Return [x, y] of the center of cell containing provided text 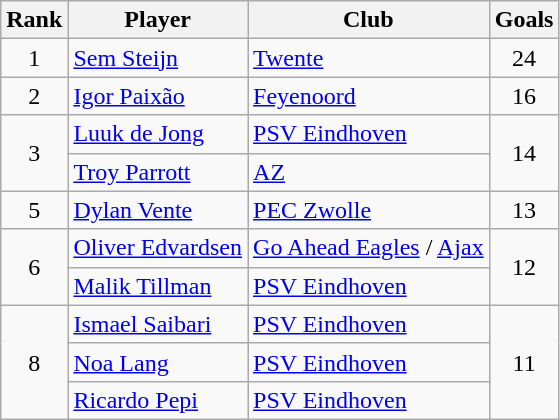
Ricardo Pepi [158, 400]
16 [524, 96]
AZ [369, 172]
14 [524, 153]
5 [34, 210]
Igor Paixão [158, 96]
Noa Lang [158, 362]
Luuk de Jong [158, 134]
Goals [524, 20]
1 [34, 58]
24 [524, 58]
Go Ahead Eagles / Ajax [369, 248]
Player [158, 20]
Oliver Edvardsen [158, 248]
Troy Parrott [158, 172]
Sem Steijn [158, 58]
8 [34, 362]
12 [524, 267]
3 [34, 153]
PEC Zwolle [369, 210]
13 [524, 210]
Ismael Saibari [158, 324]
6 [34, 267]
Rank [34, 20]
Twente [369, 58]
Feyenoord [369, 96]
2 [34, 96]
11 [524, 362]
Malik Tillman [158, 286]
Dylan Vente [158, 210]
Club [369, 20]
